Provide the (x, y) coordinate of the cell's center where the given text is located.  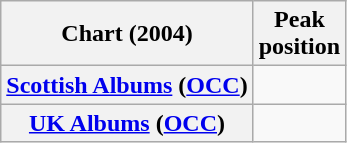
UK Albums (OCC) (127, 123)
Chart (2004) (127, 34)
Scottish Albums (OCC) (127, 85)
Peakposition (299, 34)
